Pinpoint the cell where the given text exists, returning its (X, Y) midpoint coordinate. 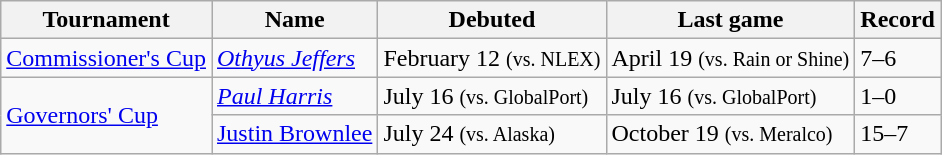
Governors' Cup (106, 115)
Justin Brownlee (295, 134)
Record (898, 20)
Last game (730, 20)
7–6 (898, 58)
Tournament (106, 20)
Commissioner's Cup (106, 58)
1–0 (898, 96)
Name (295, 20)
April 19 (vs. Rain or Shine) (730, 58)
February 12 (vs. NLEX) (492, 58)
October 19 (vs. Meralco) (730, 134)
July 24 (vs. Alaska) (492, 134)
Othyus Jeffers (295, 58)
Debuted (492, 20)
Paul Harris (295, 96)
15–7 (898, 134)
